Return the [x, y] coordinate for the center point of the cell that contains the specified text.  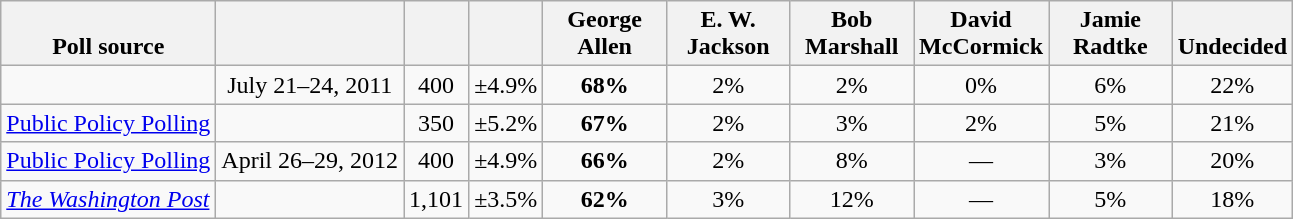
The Washington Post [108, 199]
0% [982, 85]
66% [605, 161]
20% [1232, 161]
July 21–24, 2011 [310, 85]
E. W.Jackson [728, 34]
JamieRadtke [1111, 34]
68% [605, 85]
April 26–29, 2012 [310, 161]
350 [436, 123]
6% [1111, 85]
22% [1232, 85]
21% [1232, 123]
±3.5% [506, 199]
±5.2% [506, 123]
Undecided [1232, 34]
Poll source [108, 34]
BobMarshall [852, 34]
12% [852, 199]
62% [605, 199]
67% [605, 123]
18% [1232, 199]
GeorgeAllen [605, 34]
DavidMcCormick [982, 34]
8% [852, 161]
1,101 [436, 199]
